Locate the cell with the specified text and output its [x, y] center coordinate. 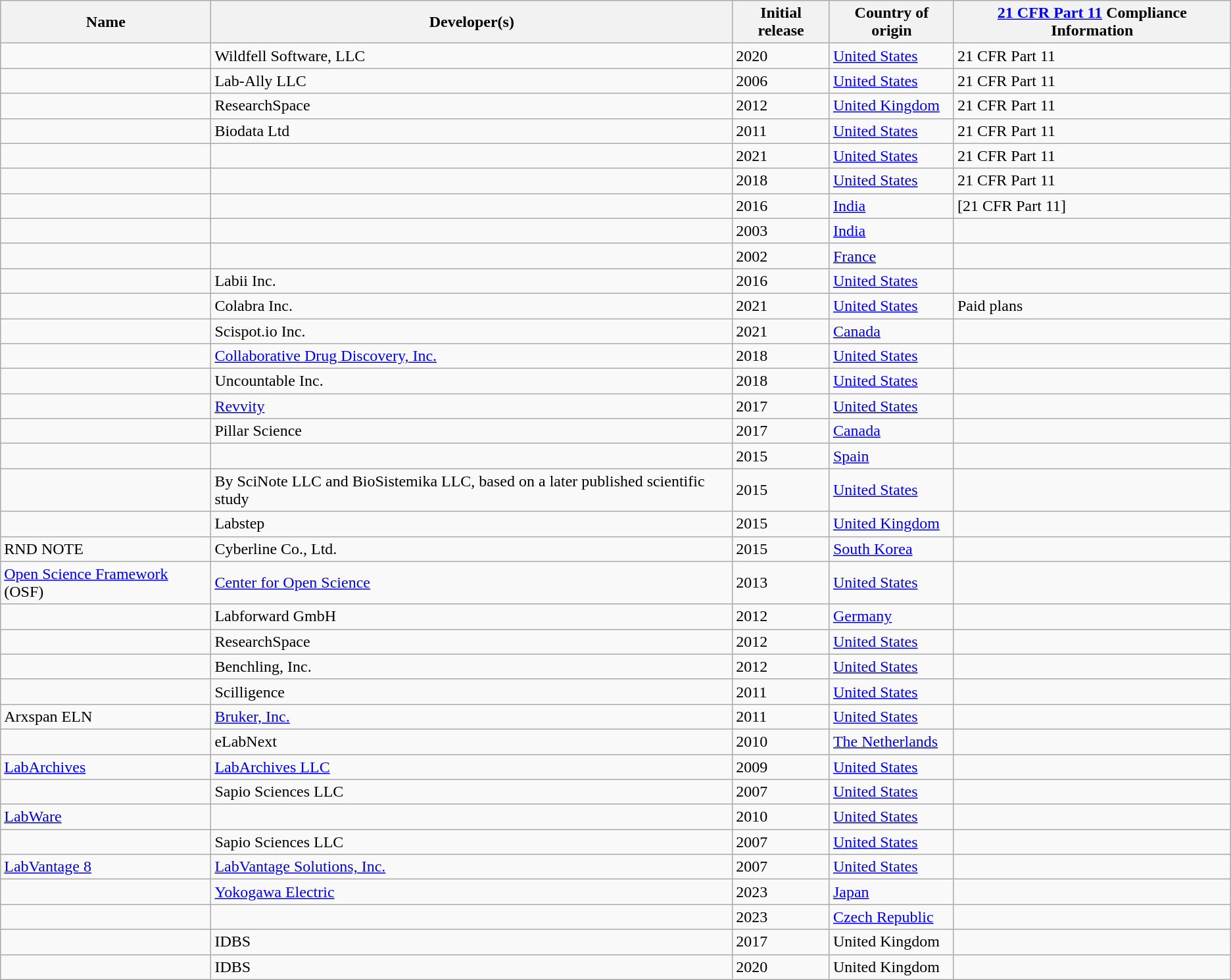
Czech Republic [892, 917]
LabArchives [106, 767]
21 CFR Part 11 Compliance Information [1092, 22]
[21 CFR Part 11] [1092, 206]
Developer(s) [472, 22]
The Netherlands [892, 741]
By SciNote LLC and BioSistemika LLC, based on a later published scientific study [472, 490]
Labstep [472, 524]
eLabNext [472, 741]
Country of origin [892, 22]
France [892, 256]
2002 [781, 256]
Revvity [472, 406]
LabVantage 8 [106, 867]
Uncountable Inc. [472, 381]
Labii Inc. [472, 281]
2009 [781, 767]
LabWare [106, 817]
2006 [781, 81]
Cyberline Co., Ltd. [472, 549]
Yokogawa Electric [472, 892]
Scispot.io Inc. [472, 331]
2003 [781, 231]
Japan [892, 892]
Scilligence [472, 691]
Colabra Inc. [472, 306]
LabArchives LLC [472, 767]
RND NOTE [106, 549]
Center for Open Science [472, 582]
Biodata Ltd [472, 131]
Bruker, Inc. [472, 716]
Benchling, Inc. [472, 666]
Name [106, 22]
Collaborative Drug Discovery, Inc. [472, 356]
Pillar Science [472, 431]
Lab-Ally LLC [472, 81]
Wildfell Software, LLC [472, 56]
2013 [781, 582]
Paid plans [1092, 306]
South Korea [892, 549]
Open Science Framework (OSF) [106, 582]
Germany [892, 617]
Initial release [781, 22]
Labforward GmbH [472, 617]
LabVantage Solutions, Inc. [472, 867]
Arxspan ELN [106, 716]
Spain [892, 456]
